Locate the cell with the specified text and output its [x, y] center coordinate. 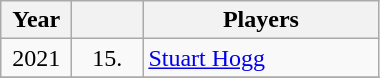
Players [261, 20]
2021 [36, 58]
15. [108, 58]
Year [36, 20]
Stuart Hogg [261, 58]
